Detect which cell encompasses the target text, then output its [x, y] center coordinate. 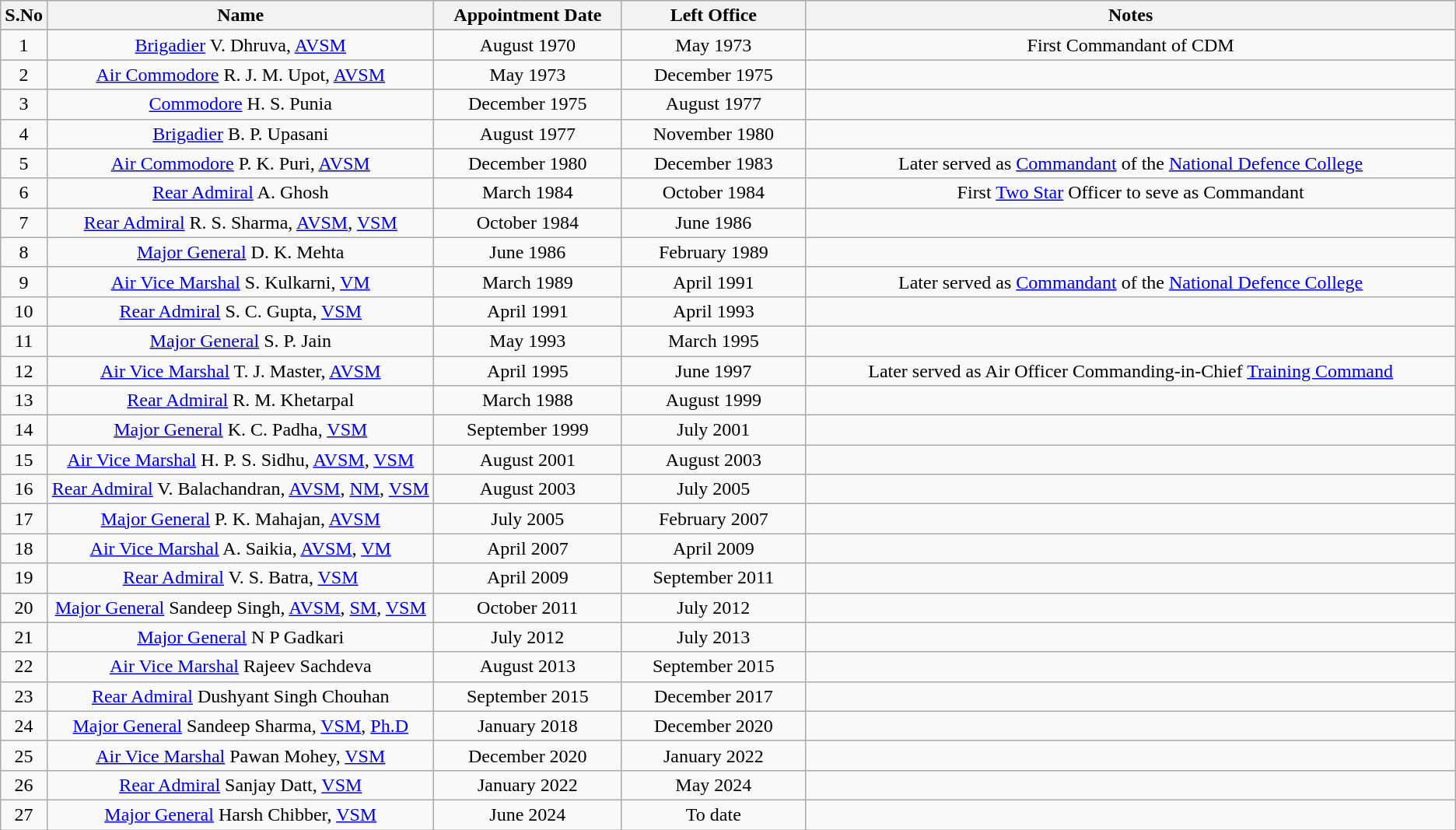
February 1989 [714, 252]
9 [24, 282]
November 1980 [714, 134]
April 1993 [714, 311]
3 [24, 104]
January 2018 [527, 726]
Later served as Air Officer Commanding-in-Chief Training Command [1131, 371]
August 2013 [527, 667]
Appointment Date [527, 16]
23 [24, 696]
19 [24, 578]
20 [24, 608]
Major General D. K. Mehta [240, 252]
October 2011 [527, 608]
June 2024 [527, 814]
June 1997 [714, 371]
27 [24, 814]
First Two Star Officer to seve as Commandant [1131, 193]
August 1970 [527, 45]
Rear Admiral V. S. Batra, VSM [240, 578]
17 [24, 519]
26 [24, 785]
Name [240, 16]
1 [24, 45]
Air Vice Marshal Pawan Mohey, VSM [240, 755]
16 [24, 489]
Major General Sandeep Sharma, VSM, Ph.D [240, 726]
Air Vice Marshal H. P. S. Sidhu, AVSM, VSM [240, 460]
May 2024 [714, 785]
Major General K. C. Padha, VSM [240, 430]
Major General Harsh Chibber, VSM [240, 814]
Rear Admiral S. C. Gupta, VSM [240, 311]
Rear Admiral Sanjay Datt, VSM [240, 785]
February 2007 [714, 519]
To date [714, 814]
5 [24, 163]
Air Commodore R. J. M. Upot, AVSM [240, 75]
Air Commodore P. K. Puri, AVSM [240, 163]
March 1988 [527, 401]
Rear Admiral R. M. Khetarpal [240, 401]
August 2001 [527, 460]
21 [24, 637]
Rear Admiral A. Ghosh [240, 193]
March 1984 [527, 193]
15 [24, 460]
6 [24, 193]
2 [24, 75]
25 [24, 755]
Brigadier V. Dhruva, AVSM [240, 45]
24 [24, 726]
11 [24, 341]
July 2013 [714, 637]
Major General P. K. Mahajan, AVSM [240, 519]
10 [24, 311]
18 [24, 548]
7 [24, 222]
September 2011 [714, 578]
Rear Admiral Dushyant Singh Chouhan [240, 696]
8 [24, 252]
May 1993 [527, 341]
Brigadier B. P. Upasani [240, 134]
Major General S. P. Jain [240, 341]
April 2007 [527, 548]
March 1995 [714, 341]
August 1999 [714, 401]
September 1999 [527, 430]
14 [24, 430]
Air Vice Marshal A. Saikia, AVSM, VM [240, 548]
S.No [24, 16]
13 [24, 401]
Major General N P Gadkari [240, 637]
Notes [1131, 16]
22 [24, 667]
July 2001 [714, 430]
Left Office [714, 16]
Air Vice Marshal S. Kulkarni, VM [240, 282]
December 2017 [714, 696]
4 [24, 134]
Major General Sandeep Singh, AVSM, SM, VSM [240, 608]
First Commandant of CDM [1131, 45]
Air Vice Marshal T. J. Master, AVSM [240, 371]
April 1995 [527, 371]
December 1980 [527, 163]
December 1983 [714, 163]
Air Vice Marshal Rajeev Sachdeva [240, 667]
March 1989 [527, 282]
Rear Admiral V. Balachandran, AVSM, NM, VSM [240, 489]
Commodore H. S. Punia [240, 104]
Rear Admiral R. S. Sharma, AVSM, VSM [240, 222]
12 [24, 371]
